Provide the (x, y) coordinate of the cell's center where the given text is located.  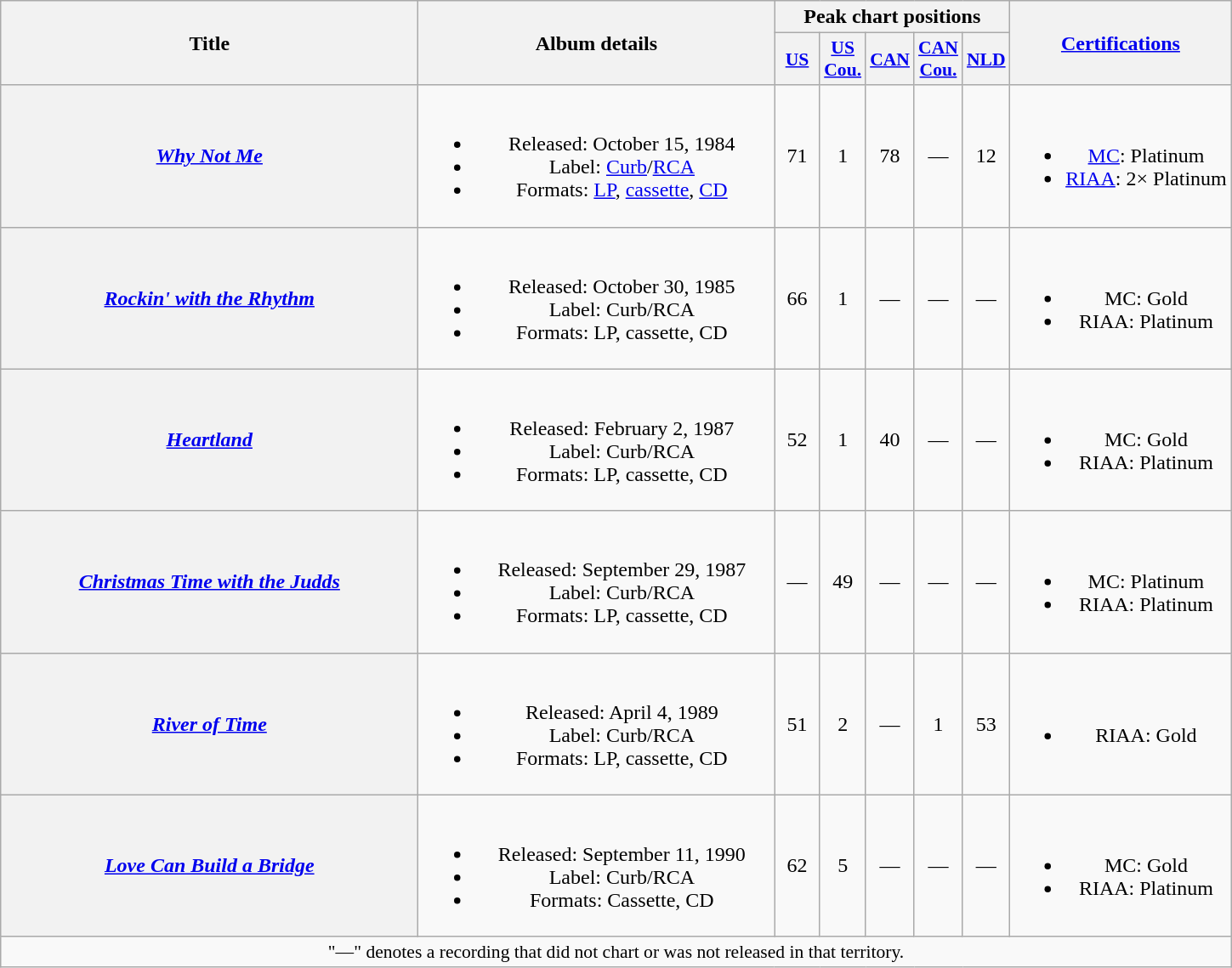
MC: PlatinumRIAA: Platinum (1121, 581)
Released: October 30, 1985Label: Curb/RCAFormats: LP, cassette, CD (597, 297)
Released: September 11, 1990Label: Curb/RCAFormats: Cassette, CD (597, 865)
51 (798, 724)
Christmas Time with the Judds (209, 581)
53 (986, 724)
Certifications (1121, 42)
12 (986, 156)
NLD (986, 59)
"—" denotes a recording that did not chart or was not released in that territory. (616, 952)
Peak chart positions (893, 17)
River of Time (209, 724)
40 (889, 440)
Title (209, 42)
49 (843, 581)
RIAA: Gold (1121, 724)
Released: October 15, 1984Label: Curb/RCAFormats: LP, cassette, CD (597, 156)
Released: February 2, 1987Label: Curb/RCAFormats: LP, cassette, CD (597, 440)
Rockin' with the Rhythm (209, 297)
CAN (889, 59)
71 (798, 156)
MC: PlatinumRIAA: 2× Platinum (1121, 156)
66 (798, 297)
Released: September 29, 1987Label: Curb/RCAFormats: LP, cassette, CD (597, 581)
Album details (597, 42)
US (798, 59)
Why Not Me (209, 156)
Released: April 4, 1989Label: Curb/RCAFormats: LP, cassette, CD (597, 724)
CANCou. (939, 59)
5 (843, 865)
52 (798, 440)
Love Can Build a Bridge (209, 865)
Heartland (209, 440)
2 (843, 724)
62 (798, 865)
78 (889, 156)
USCou. (843, 59)
